Return the [x, y] coordinate for the center point of the cell that contains the specified text.  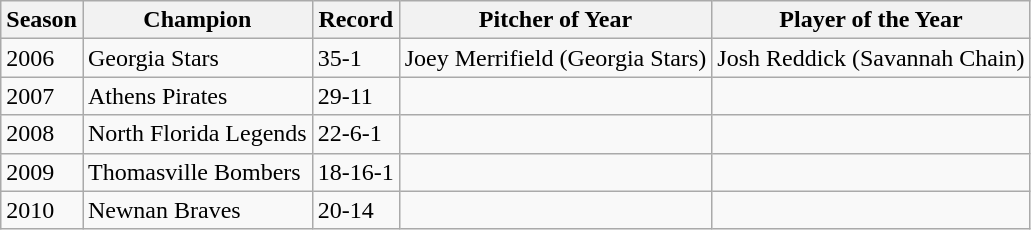
North Florida Legends [197, 134]
Joey Merrifield (Georgia Stars) [556, 58]
Josh Reddick (Savannah Chain) [871, 58]
22-6-1 [356, 134]
Pitcher of Year [556, 20]
Season [42, 20]
Player of the Year [871, 20]
Newnan Braves [197, 210]
2006 [42, 58]
Record [356, 20]
18-16-1 [356, 172]
2010 [42, 210]
29-11 [356, 96]
20-14 [356, 210]
2009 [42, 172]
2007 [42, 96]
35-1 [356, 58]
Athens Pirates [197, 96]
Thomasville Bombers [197, 172]
Champion [197, 20]
2008 [42, 134]
Georgia Stars [197, 58]
